Scan for the cell matching the given text and deliver its [X, Y] coordinate at center. 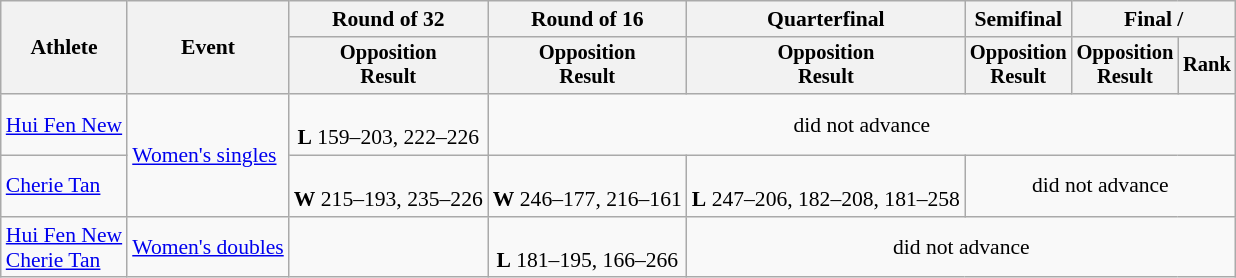
W 215–193, 235–226 [388, 186]
Hui Fen New [64, 124]
W 246–177, 216–161 [588, 186]
Hui Fen NewCherie Tan [64, 248]
L 247–206, 182–208, 181–258 [826, 186]
Semifinal [1018, 19]
Final / [1154, 19]
Cherie Tan [64, 186]
Event [208, 48]
Athlete [64, 48]
Rank [1207, 66]
Round of 16 [588, 19]
Women's singles [208, 155]
Women's doubles [208, 248]
Quarterfinal [826, 19]
L 159–203, 222–226 [388, 124]
Round of 32 [388, 19]
L 181–195, 166–266 [588, 248]
